Determine the (X, Y) coordinate at the center of the cell enclosing the given text.  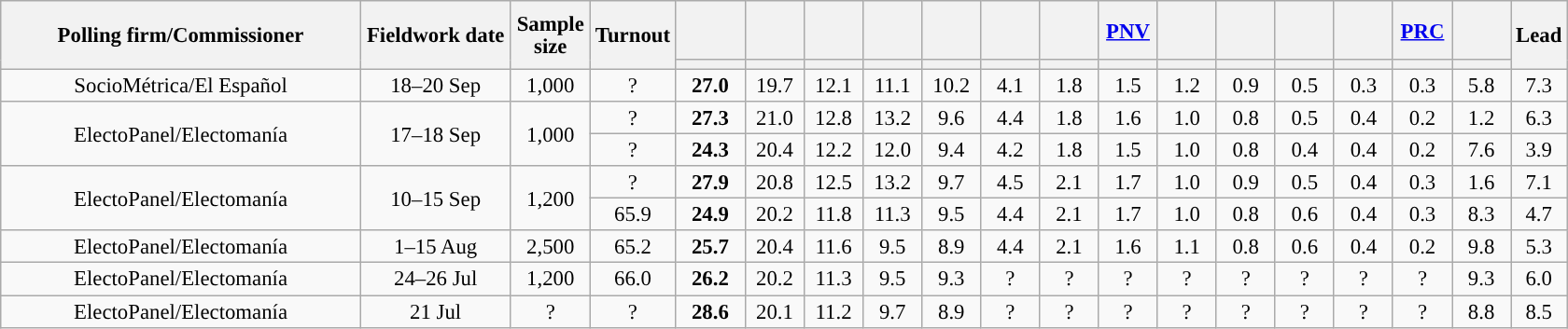
9.6 (952, 117)
12.1 (834, 86)
7.6 (1482, 151)
17–18 Sep (435, 134)
10.2 (952, 86)
Fieldwork date (435, 35)
11.1 (892, 86)
Polling firm/Commissioner (181, 35)
12.2 (834, 151)
27.3 (709, 117)
11.8 (834, 214)
26.2 (709, 280)
PNV (1127, 30)
8.8 (1482, 311)
4.1 (1010, 86)
24.9 (709, 214)
24–26 Jul (435, 280)
19.7 (775, 86)
8.3 (1482, 214)
66.0 (633, 280)
2,500 (551, 248)
4.2 (1010, 151)
20.1 (775, 311)
28.6 (709, 311)
21.0 (775, 117)
65.2 (633, 248)
7.1 (1539, 183)
27.0 (709, 86)
6.0 (1539, 280)
6.3 (1539, 117)
11.2 (834, 311)
PRC (1422, 30)
18–20 Sep (435, 86)
21 Jul (435, 311)
10–15 Sep (435, 198)
9.8 (1482, 248)
4.5 (1010, 183)
3.9 (1539, 151)
1–15 Aug (435, 248)
5.8 (1482, 86)
65.9 (633, 214)
25.7 (709, 248)
12.5 (834, 183)
SocioMétrica/El Español (181, 86)
Sample size (551, 35)
24.3 (709, 151)
1.1 (1187, 248)
20.8 (775, 183)
4.7 (1539, 214)
27.9 (709, 183)
5.3 (1539, 248)
11.6 (834, 248)
9.4 (952, 151)
7.3 (1539, 86)
12.0 (892, 151)
Turnout (633, 35)
8.5 (1539, 311)
12.8 (834, 117)
Lead (1539, 35)
